Extract the (X, Y) coordinate from the center of the cell holding the provided text.  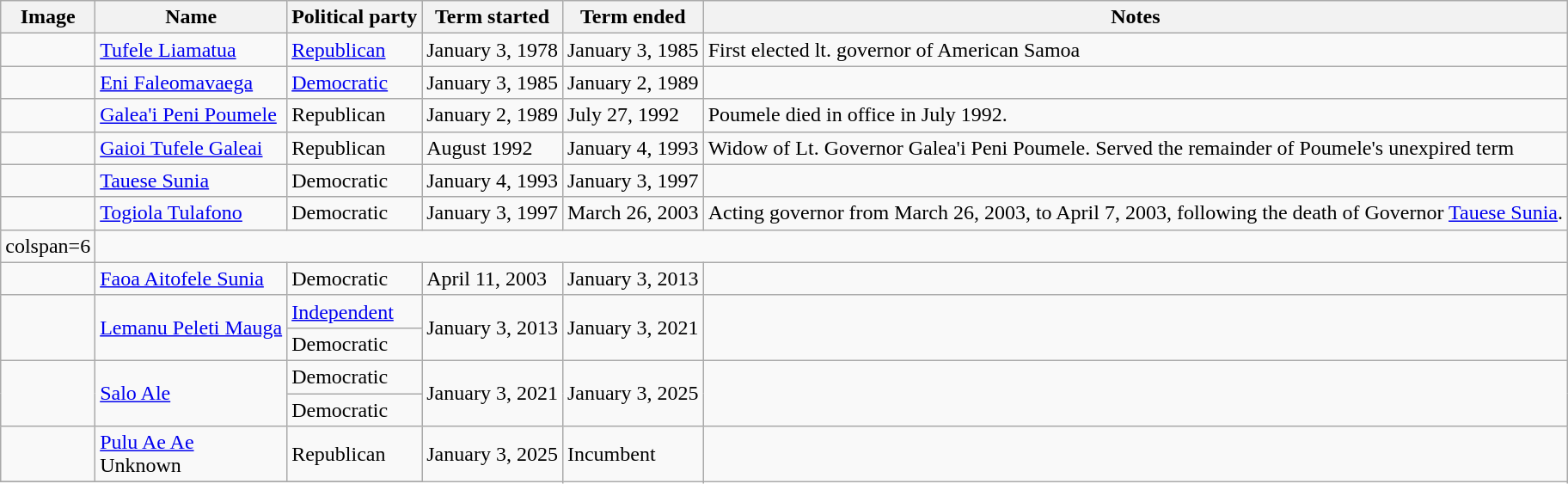
Acting governor from March 26, 2003, to April 7, 2003, following the death of Governor Tauese Sunia. (1135, 213)
Poumele died in office in July 1992. (1135, 115)
Tauese Sunia (191, 181)
Eni Faleomavaega (191, 83)
Independent (354, 311)
Togiola Tulafono (191, 213)
Salo Ale (191, 393)
Image (48, 17)
Widow of Lt. Governor Galea'i Peni Poumele. Served the remainder of Poumele's unexpired term (1135, 148)
Notes (1135, 17)
April 11, 2003 (493, 279)
colspan=6 (48, 246)
March 26, 2003 (633, 213)
Galea'i Peni Poumele (191, 115)
Name (191, 17)
Political party (354, 17)
August 1992 (493, 148)
First elected lt. governor of American Samoa (1135, 50)
Incumbent (633, 454)
January 3, 1978 (493, 50)
Term started (493, 17)
Faoa Aitofele Sunia (191, 279)
Lemanu Peleti Mauga (191, 328)
Tufele Liamatua (191, 50)
Term ended (633, 17)
Gaioi Tufele Galeai (191, 148)
Pulu Ae AeUnknown (191, 454)
July 27, 1992 (633, 115)
